Locate the cell with the specified text and output its (x, y) center coordinate. 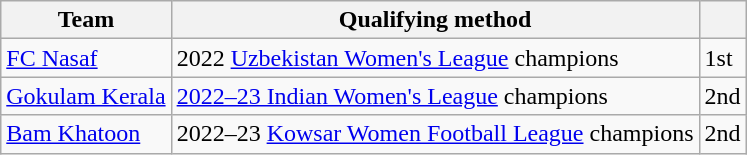
Team (86, 20)
Bam Khatoon (86, 134)
2022 Uzbekistan Women's League champions (435, 58)
1st (722, 58)
2022–23 Indian Women's League champions (435, 96)
Gokulam Kerala (86, 96)
Qualifying method (435, 20)
2022–23 Kowsar Women Football League champions (435, 134)
FC Nasaf (86, 58)
